Locate the cell with the specified text and output its (x, y) center coordinate. 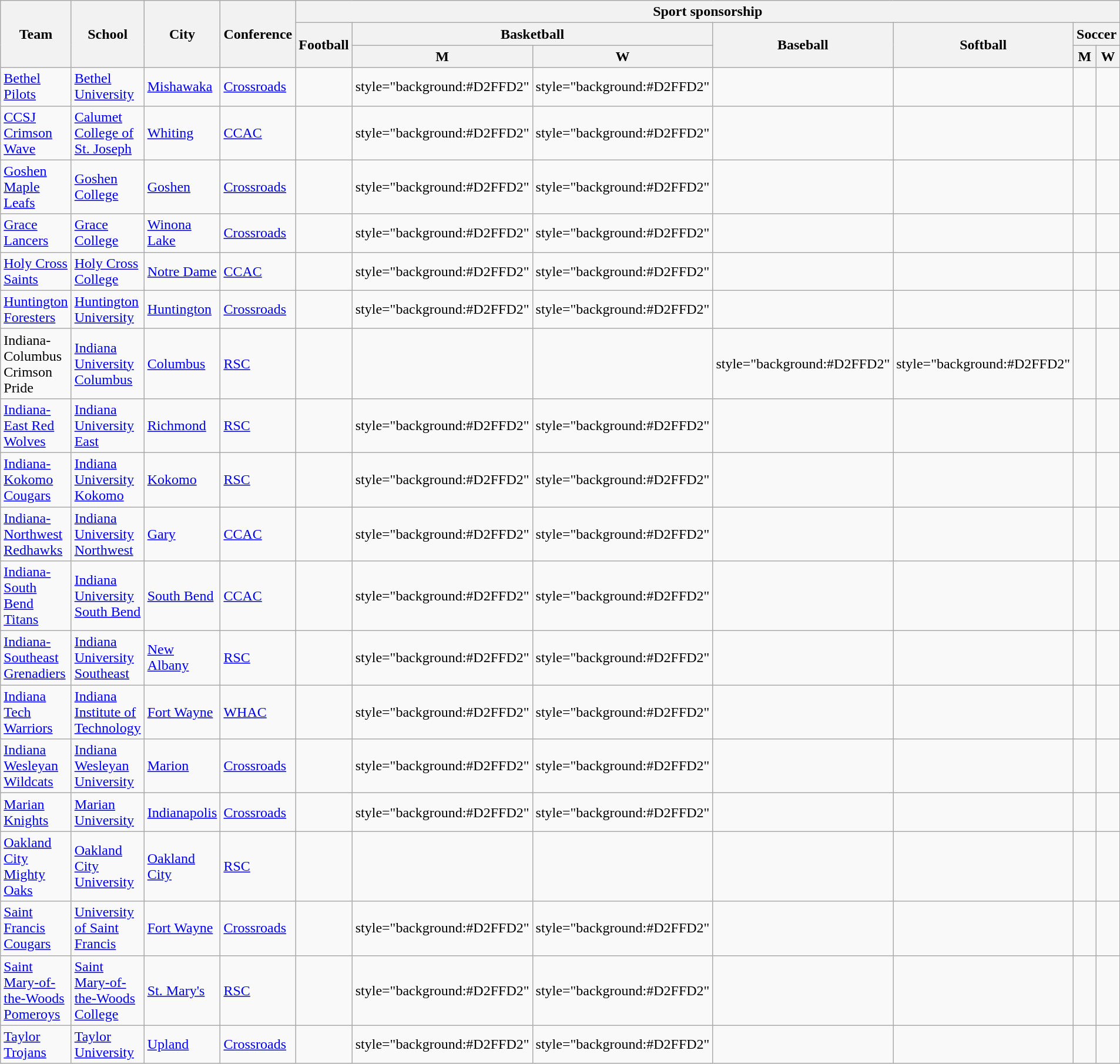
School (108, 34)
Softball (984, 45)
Indiana Wesleyan Wildcats (36, 766)
Indiana-Southeast Grenadiers (36, 658)
WHAC (258, 712)
Indiana Wesleyan University (108, 766)
Indiana University South Bend (108, 596)
Goshen College (108, 187)
Indiana-Columbus Crimson Pride (36, 363)
Gary (182, 533)
Indiana Tech Warriors (36, 712)
Taylor University (108, 1045)
Indiana Institute of Technology (108, 712)
Kokomo (182, 479)
Indiana-Northwest Redhawks (36, 533)
Mishawaka (182, 87)
Football (324, 45)
Indiana-East Red Wolves (36, 425)
Notre Dame (182, 271)
Basketball (532, 34)
Whiting (182, 133)
Soccer (1096, 34)
St. Mary's (182, 991)
Grace Lancers (36, 233)
Baseball (803, 45)
Richmond (182, 425)
Bethel University (108, 87)
Indiana University East (108, 425)
City (182, 34)
Goshen (182, 187)
Indiana University Kokomo (108, 479)
Indiana University Columbus (108, 363)
Indianapolis (182, 812)
Upland (182, 1045)
Indiana University Southeast (108, 658)
University of Saint Francis (108, 928)
New Albany (182, 658)
Holy Cross College (108, 271)
CCSJ Crimson Wave (36, 133)
Marion (182, 766)
Taylor Trojans (36, 1045)
Saint Francis Cougars (36, 928)
Huntington Foresters (36, 309)
Columbus (182, 363)
South Bend (182, 596)
Marian University (108, 812)
Oakland City Mighty Oaks (36, 866)
Indiana-South Bend Titans (36, 596)
Holy Cross Saints (36, 271)
Calumet College of St. Joseph (108, 133)
Goshen Maple Leafs (36, 187)
Saint Mary-of-the-Woods College (108, 991)
Oakland City (182, 866)
Sport sponsorship (707, 12)
Huntington University (108, 309)
Huntington (182, 309)
Conference (258, 34)
Grace College (108, 233)
Marian Knights (36, 812)
Indiana-Kokomo Cougars (36, 479)
Indiana University Northwest (108, 533)
Winona Lake (182, 233)
Saint Mary-of-the-Woods Pomeroys (36, 991)
Oakland City University (108, 866)
Bethel Pilots (36, 87)
Team (36, 34)
